For the text-containing cell, return its midpoint in [x, y] coordinate format. 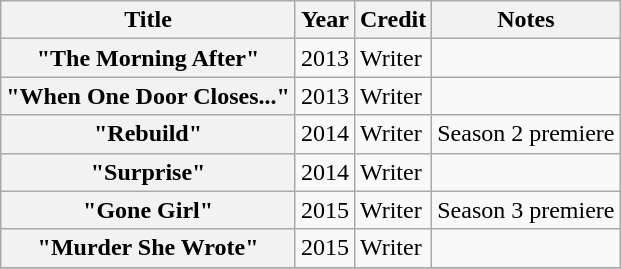
Notes [526, 20]
Season 2 premiere [526, 134]
"Surprise" [148, 172]
Year [324, 20]
Title [148, 20]
"Gone Girl" [148, 210]
"When One Door Closes..." [148, 96]
"Rebuild" [148, 134]
Season 3 premiere [526, 210]
Credit [392, 20]
"The Morning After" [148, 58]
"Murder She Wrote" [148, 248]
